Capture the cell that displays the provided text and extract its [x, y] central coordinate. 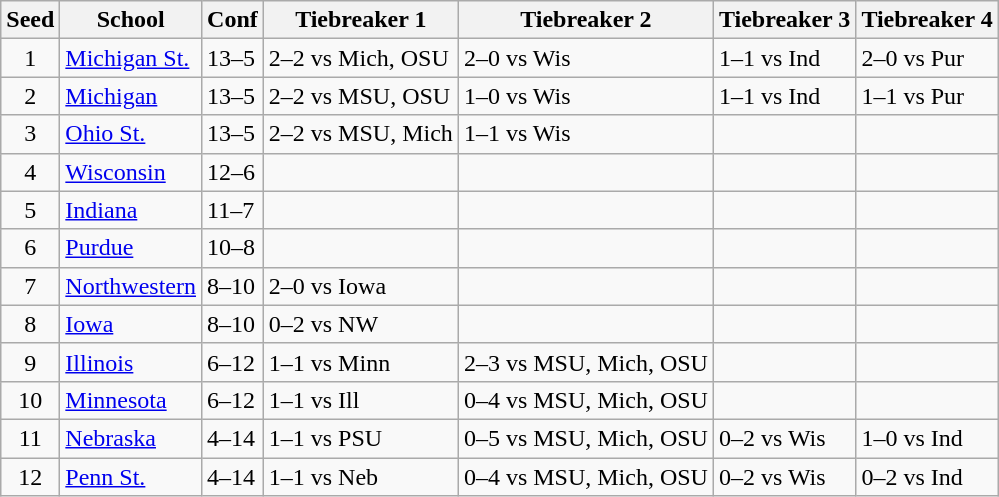
8 [30, 324]
0–5 vs MSU, Mich, OSU [586, 438]
0–2 vs NW [360, 324]
10 [30, 400]
1–0 vs Ind [927, 438]
7 [30, 286]
Michigan [131, 96]
1–1 vs Pur [927, 96]
11 [30, 438]
12 [30, 477]
Iowa [131, 324]
1–0 vs Wis [586, 96]
2–0 vs Wis [586, 58]
Ohio St. [131, 134]
5 [30, 210]
School [131, 20]
2–3 vs MSU, Mich, OSU [586, 362]
Northwestern [131, 286]
1 [30, 58]
3 [30, 134]
1–1 vs PSU [360, 438]
Seed [30, 20]
Michigan St. [131, 58]
Illinois [131, 362]
9 [30, 362]
1–1 vs Neb [360, 477]
Nebraska [131, 438]
12–6 [233, 172]
2–2 vs MSU, Mich [360, 134]
2–2 vs MSU, OSU [360, 96]
1–1 vs Ill [360, 400]
Tiebreaker 3 [784, 20]
Wisconsin [131, 172]
Tiebreaker 4 [927, 20]
2 [30, 96]
Indiana [131, 210]
Purdue [131, 248]
Minnesota [131, 400]
0–2 vs Ind [927, 477]
11–7 [233, 210]
Penn St. [131, 477]
2–0 vs Iowa [360, 286]
1–1 vs Wis [586, 134]
Tiebreaker 1 [360, 20]
6 [30, 248]
4 [30, 172]
Conf [233, 20]
10–8 [233, 248]
2–0 vs Pur [927, 58]
1–1 vs Minn [360, 362]
2–2 vs Mich, OSU [360, 58]
Tiebreaker 2 [586, 20]
